Scan for the cell matching the given text and deliver its [x, y] coordinate at center. 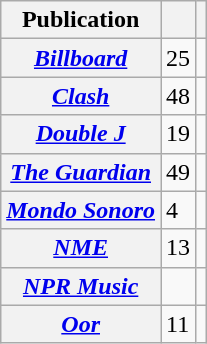
13 [178, 248]
Clash [81, 96]
25 [178, 58]
49 [178, 172]
Publication [81, 20]
Double J [81, 134]
11 [178, 324]
Oor [81, 324]
NPR Music [81, 286]
19 [178, 134]
Mondo Sonoro [81, 210]
NME [81, 248]
The Guardian [81, 172]
Billboard [81, 58]
4 [178, 210]
48 [178, 96]
